Scan for the cell matching the given text and deliver its (x, y) coordinate at center. 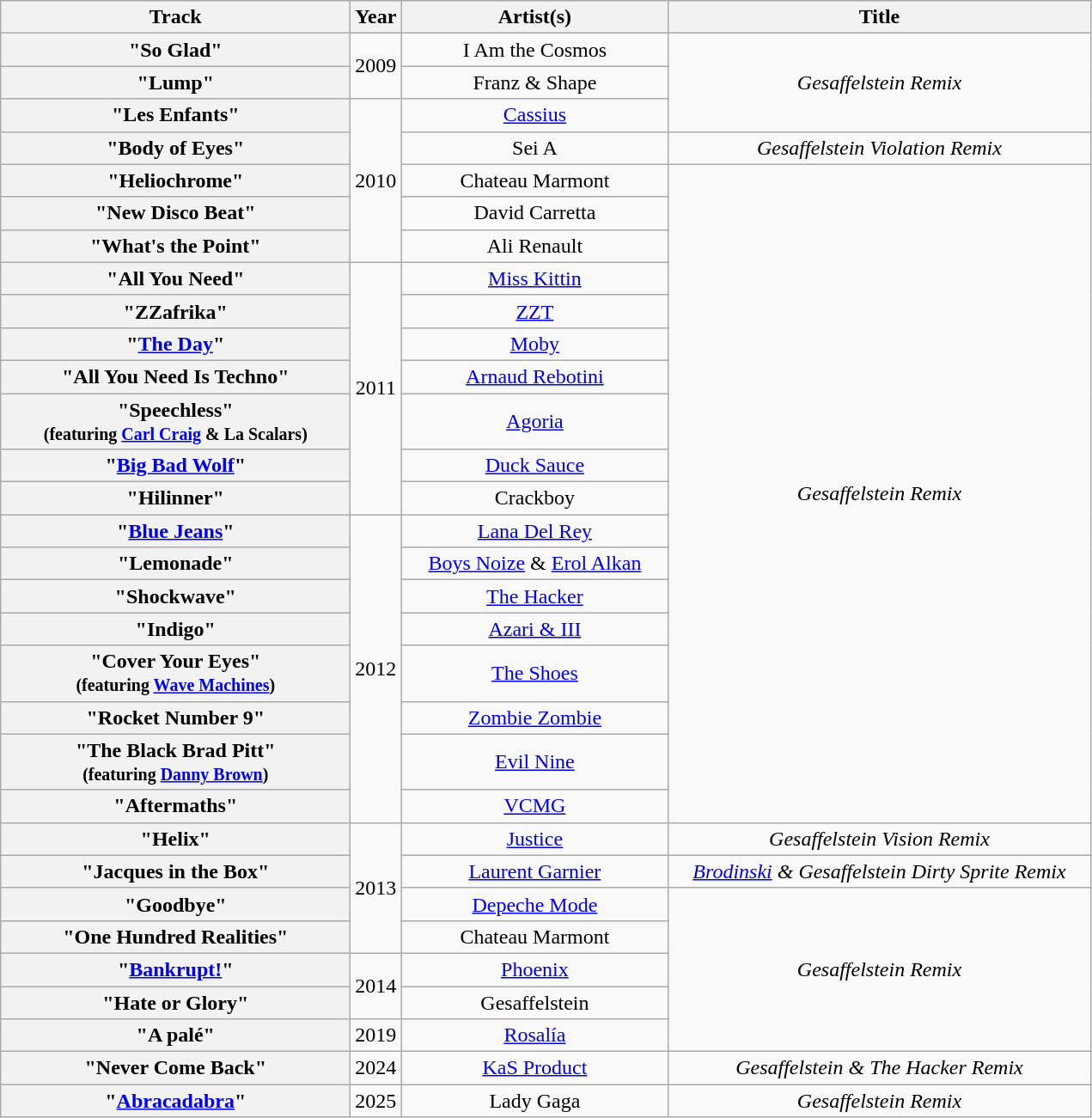
Boys Noize & Erol Alkan (534, 564)
"Goodbye" (175, 904)
"All You Need Is Techno" (175, 376)
"The Black Brad Pitt"(featuring Danny Brown) (175, 761)
Title (880, 17)
Artist(s) (534, 17)
Year (376, 17)
I Am the Cosmos (534, 50)
2012 (376, 669)
Ali Renault (534, 246)
David Carretta (534, 213)
2014 (376, 986)
"Hilinner" (175, 498)
Gesaffelstein Violation Remix (880, 148)
Brodinski & Gesaffelstein Dirty Sprite Remix (880, 871)
Duck Sauce (534, 466)
Gesaffelstein Vision Remix (880, 839)
"Big Bad Wolf" (175, 466)
"Lemonade" (175, 564)
Phoenix (534, 969)
Arnaud Rebotini (534, 376)
Lady Gaga (534, 1101)
Franz & Shape (534, 82)
2009 (376, 66)
Lana Del Rey (534, 531)
Moby (534, 344)
"Body of Eyes" (175, 148)
The Shoes (534, 674)
"Abracadabra" (175, 1101)
2011 (376, 388)
"Heliochrome" (175, 180)
"So Glad" (175, 50)
"Never Come Back" (175, 1068)
"Indigo" (175, 629)
KaS Product (534, 1068)
Crackboy (534, 498)
Rosalía (534, 1036)
"All You Need" (175, 278)
"Aftermaths" (175, 806)
"ZZafrika" (175, 311)
Azari & III (534, 629)
The Hacker (534, 596)
"Hate or Glory" (175, 1003)
2025 (376, 1101)
Evil Nine (534, 761)
Sei A (534, 148)
Depeche Mode (534, 904)
"The Day" (175, 344)
"Bankrupt!" (175, 969)
2013 (376, 888)
2019 (376, 1036)
Justice (534, 839)
ZZT (534, 311)
"A palé" (175, 1036)
"One Hundred Realities" (175, 937)
Track (175, 17)
"Cover Your Eyes"(featuring Wave Machines) (175, 674)
"Blue Jeans" (175, 531)
Gesaffelstein (534, 1003)
VCMG (534, 806)
Zombie Zombie (534, 718)
2024 (376, 1068)
"New Disco Beat" (175, 213)
"Les Enfants" (175, 115)
2010 (376, 180)
Miss Kittin (534, 278)
"Jacques in the Box" (175, 871)
"What's the Point" (175, 246)
"Lump" (175, 82)
"Shockwave" (175, 596)
"Rocket Number 9" (175, 718)
Agoria (534, 421)
"Speechless"(featuring Carl Craig & La Scalars) (175, 421)
"Helix" (175, 839)
Gesaffelstein & The Hacker Remix (880, 1068)
Cassius (534, 115)
Laurent Garnier (534, 871)
